Extract the (X, Y) coordinate from the center of the cell holding the provided text.  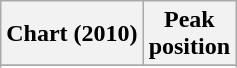
Peakposition (189, 34)
Chart (2010) (72, 34)
